Search for the cell housing the specified text and yield its [x, y] center coordinate. 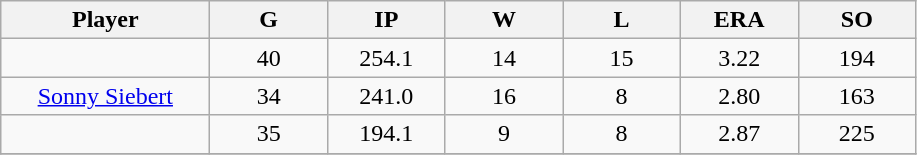
SO [857, 20]
241.0 [386, 96]
194.1 [386, 134]
35 [269, 134]
40 [269, 58]
Sonny Siebert [106, 96]
2.87 [739, 134]
194 [857, 58]
14 [504, 58]
15 [622, 58]
G [269, 20]
34 [269, 96]
225 [857, 134]
ERA [739, 20]
IP [386, 20]
L [622, 20]
W [504, 20]
9 [504, 134]
3.22 [739, 58]
163 [857, 96]
16 [504, 96]
2.80 [739, 96]
254.1 [386, 58]
Player [106, 20]
